Identify which cell holds the provided text, then report its [X, Y] central coordinate. 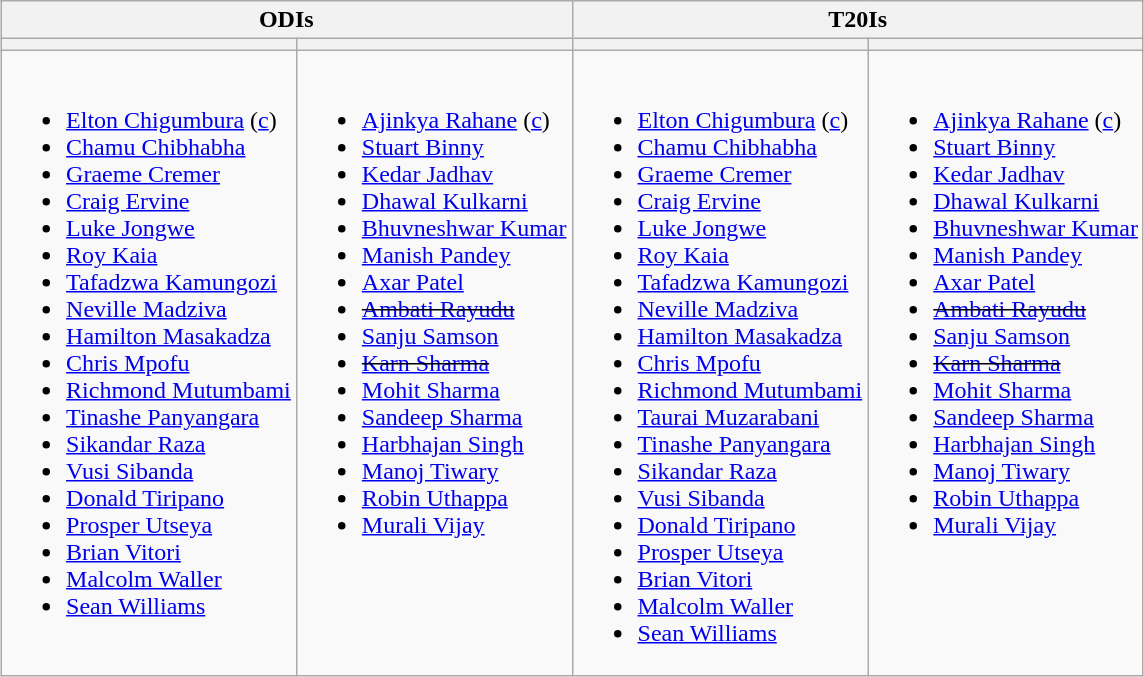
T20Is [858, 20]
ODIs [286, 20]
